Capture the cell that displays the provided text and extract its [X, Y] central coordinate. 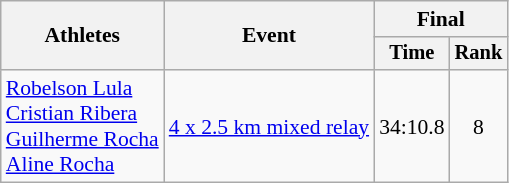
Event [269, 36]
Final [440, 19]
8 [479, 126]
4 x 2.5 km mixed relay [269, 126]
34:10.8 [412, 126]
Time [412, 54]
Athletes [82, 36]
Rank [479, 54]
Robelson LulaCristian RiberaGuilherme RochaAline Rocha [82, 126]
